Extract the (x, y) coordinate from the center of the cell holding the provided text.  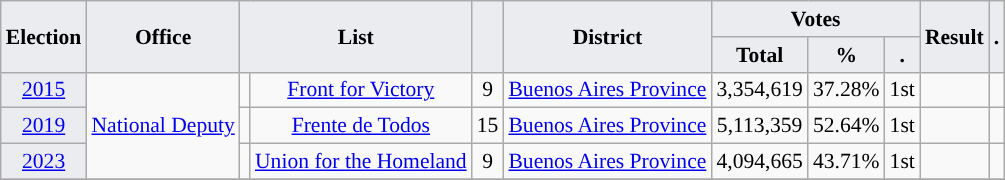
District (607, 36)
Total (759, 55)
Frente de Todos (361, 126)
List (356, 36)
43.71% (846, 162)
Front for Victory (361, 90)
Result (954, 36)
2023 (44, 162)
Election (44, 36)
3,354,619 (759, 90)
37.28% (846, 90)
15 (488, 126)
Office (162, 36)
4,094,665 (759, 162)
Votes (815, 19)
52.64% (846, 126)
Union for the Homeland (361, 162)
2019 (44, 126)
National Deputy (162, 126)
2015 (44, 90)
% (846, 55)
5,113,359 (759, 126)
